Extract the (x, y) coordinate from the center of the cell holding the provided text.  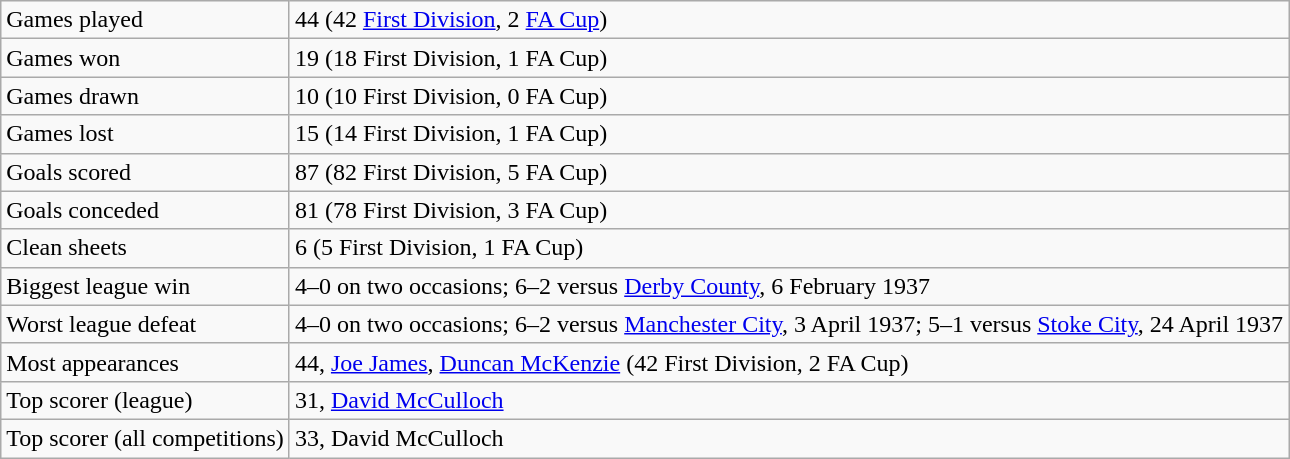
Worst league defeat (146, 324)
6 (5 First Division, 1 FA Cup) (788, 248)
19 (18 First Division, 1 FA Cup) (788, 58)
Games drawn (146, 96)
Games lost (146, 134)
Clean sheets (146, 248)
44, Joe James, Duncan McKenzie (42 First Division, 2 FA Cup) (788, 362)
Games played (146, 20)
33, David McCulloch (788, 438)
Games won (146, 58)
81 (78 First Division, 3 FA Cup) (788, 210)
10 (10 First Division, 0 FA Cup) (788, 96)
Most appearances (146, 362)
Goals scored (146, 172)
4–0 on two occasions; 6–2 versus Manchester City, 3 April 1937; 5–1 versus Stoke City, 24 April 1937 (788, 324)
31, David McCulloch (788, 400)
Biggest league win (146, 286)
44 (42 First Division, 2 FA Cup) (788, 20)
Top scorer (league) (146, 400)
4–0 on two occasions; 6–2 versus Derby County, 6 February 1937 (788, 286)
Top scorer (all competitions) (146, 438)
15 (14 First Division, 1 FA Cup) (788, 134)
87 (82 First Division, 5 FA Cup) (788, 172)
Goals conceded (146, 210)
